Return (x, y) of the center of cell containing provided text 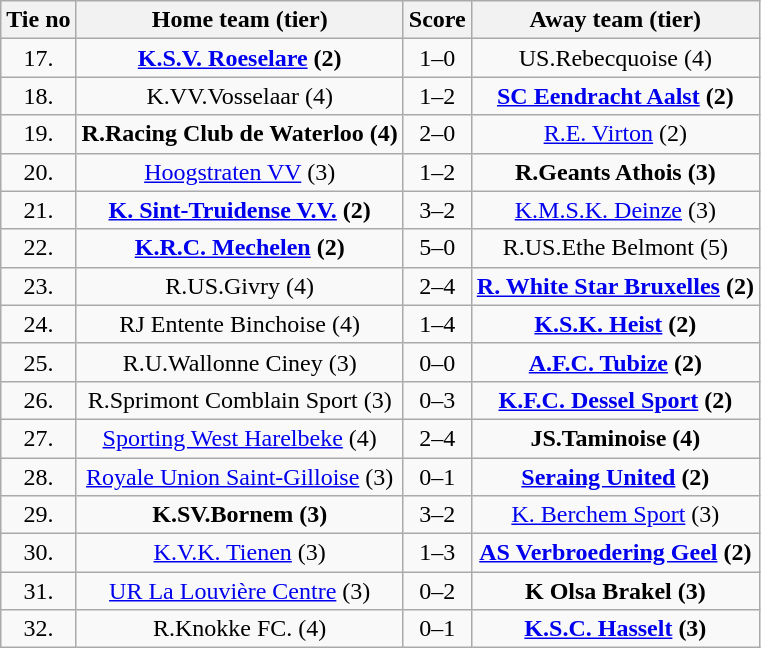
18. (38, 96)
K.VV.Vosselaar (4) (240, 96)
0–0 (437, 362)
Sporting West Harelbeke (4) (240, 438)
23. (38, 286)
K.M.S.K. Deinze (3) (615, 210)
29. (38, 515)
K.V.K. Tienen (3) (240, 553)
K.S.K. Heist (2) (615, 324)
28. (38, 477)
30. (38, 553)
Tie no (38, 20)
R.US.Ethe Belmont (5) (615, 248)
1–4 (437, 324)
20. (38, 172)
K. Sint-Truidense V.V. (2) (240, 210)
K.S.V. Roeselare (2) (240, 58)
A.F.C. Tubize (2) (615, 362)
R.Sprimont Comblain Sport (3) (240, 400)
R.U.Wallonne Ciney (3) (240, 362)
R.Knokke FC. (4) (240, 629)
Seraing United (2) (615, 477)
RJ Entente Binchoise (4) (240, 324)
US.Rebecquoise (4) (615, 58)
K.S.C. Hasselt (3) (615, 629)
1–0 (437, 58)
R.E. Virton (2) (615, 134)
24. (38, 324)
21. (38, 210)
R.US.Givry (4) (240, 286)
R.Racing Club de Waterloo (4) (240, 134)
0–3 (437, 400)
25. (38, 362)
22. (38, 248)
2–0 (437, 134)
JS.Taminoise (4) (615, 438)
Score (437, 20)
19. (38, 134)
Home team (tier) (240, 20)
K.SV.Bornem (3) (240, 515)
K. Berchem Sport (3) (615, 515)
SC Eendracht Aalst (2) (615, 96)
UR La Louvière Centre (3) (240, 591)
Away team (tier) (615, 20)
26. (38, 400)
5–0 (437, 248)
R.Geants Athois (3) (615, 172)
K.R.C. Mechelen (2) (240, 248)
31. (38, 591)
0–2 (437, 591)
Hoogstraten VV (3) (240, 172)
1–3 (437, 553)
K.F.C. Dessel Sport (2) (615, 400)
R. White Star Bruxelles (2) (615, 286)
K Olsa Brakel (3) (615, 591)
AS Verbroedering Geel (2) (615, 553)
27. (38, 438)
17. (38, 58)
32. (38, 629)
Royale Union Saint-Gilloise (3) (240, 477)
